Capture the cell that displays the provided text and extract its [x, y] central coordinate. 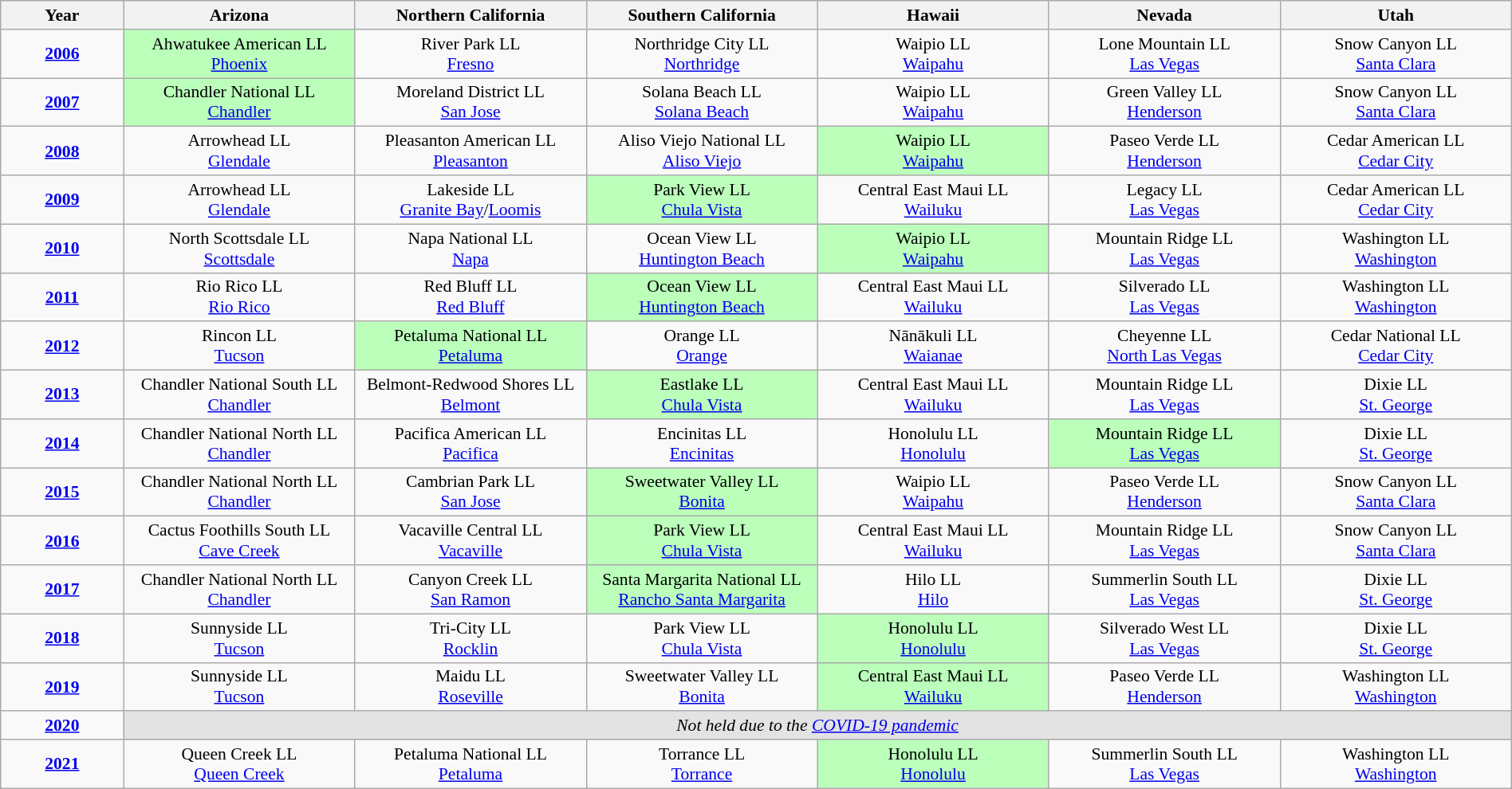
Hawaii [933, 15]
2006 [62, 54]
Red Bluff LLRed Bluff [471, 296]
Queen Creek LLQueen Creek [239, 763]
2014 [62, 443]
Southern California [702, 15]
Lone Mountain LLLas Vegas [1164, 54]
Silverado LLLas Vegas [1164, 296]
Santa Margarita National LLRancho Santa Margarita [702, 590]
2019 [62, 687]
Maidu LLRoseville [471, 687]
Northern California [471, 15]
Not held due to the COVID-19 pandemic [817, 726]
Utah [1396, 15]
2020 [62, 726]
Pleasanton American LLPleasanton [471, 151]
Aliso Viejo National LLAliso Viejo [702, 151]
Napa National LLNapa [471, 249]
2015 [62, 493]
Canyon Creek LLSan Ramon [471, 590]
2012 [62, 346]
2010 [62, 249]
Rio Rico LLRio Rico [239, 296]
Pacifica American LLPacifica [471, 443]
Lakeside LLGranite Bay/Loomis [471, 199]
2011 [62, 296]
Orange LLOrange [702, 346]
Rincon LLTucson [239, 346]
Solana Beach LLSolana Beach [702, 102]
Year [62, 15]
Nānākuli LLWaianae [933, 346]
Nevada [1164, 15]
Vacaville Central LLVacaville [471, 540]
Belmont-Redwood Shores LLBelmont [471, 395]
Hilo LLHilo [933, 590]
Chandler National LLChandler [239, 102]
Chandler National South LLChandler [239, 395]
Legacy LLLas Vegas [1164, 199]
2008 [62, 151]
River Park LLFresno [471, 54]
2018 [62, 638]
Cambrian Park LLSan Jose [471, 493]
Northridge City LLNorthridge [702, 54]
2017 [62, 590]
Green Valley LLHenderson [1164, 102]
Cedar National LLCedar City [1396, 346]
Cheyenne LLNorth Las Vegas [1164, 346]
Moreland District LLSan Jose [471, 102]
North Scottsdale LLScottsdale [239, 249]
2016 [62, 540]
Arizona [239, 15]
Torrance LLTorrance [702, 763]
2009 [62, 199]
Tri-City LLRocklin [471, 638]
Encinitas LLEncinitas [702, 443]
Silverado West LLLas Vegas [1164, 638]
2021 [62, 763]
2007 [62, 102]
Eastlake LLChula Vista [702, 395]
2013 [62, 395]
Ahwatukee American LLPhoenix [239, 54]
Cactus Foothills South LLCave Creek [239, 540]
